Determine the [X, Y] coordinate at the center of the cell enclosing the given text.  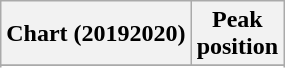
Chart (20192020) [96, 34]
Peakposition [237, 34]
